Identify which cell holds the provided text, then report its (X, Y) central coordinate. 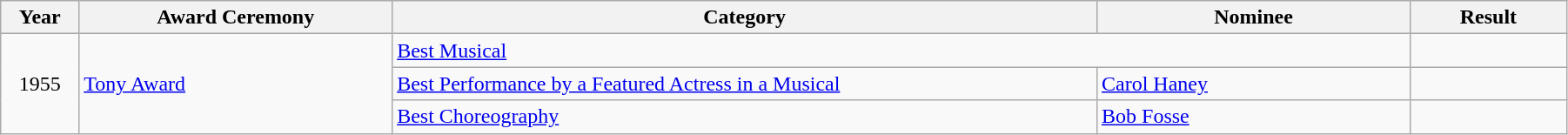
Year (40, 17)
Best Choreography (745, 117)
1955 (40, 84)
Bob Fosse (1254, 117)
Carol Haney (1254, 84)
Category (745, 17)
Result (1488, 17)
Award Ceremony (236, 17)
Tony Award (236, 84)
Best Musical (901, 51)
Best Performance by a Featured Actress in a Musical (745, 84)
Nominee (1254, 17)
